Identify which cell holds the provided text, then report its (x, y) central coordinate. 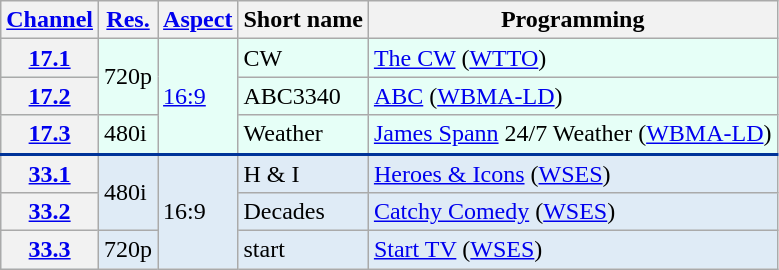
Programming (572, 20)
Decades (303, 212)
start (303, 250)
CW (303, 58)
The CW (WTTO) (572, 58)
Aspect (198, 20)
H & I (303, 174)
33.1 (50, 174)
Catchy Comedy (WSES) (572, 212)
James Spann 24/7 Weather (WBMA-LD) (572, 134)
Heroes & Icons (WSES) (572, 174)
Short name (303, 20)
33.2 (50, 212)
Channel (50, 20)
ABC3340 (303, 96)
33.3 (50, 250)
Res. (128, 20)
Start TV (WSES) (572, 250)
17.2 (50, 96)
Weather (303, 134)
ABC (WBMA-LD) (572, 96)
17.3 (50, 134)
17.1 (50, 58)
